Find where the given text appears and provide that cell's center as (x, y) coordinate. 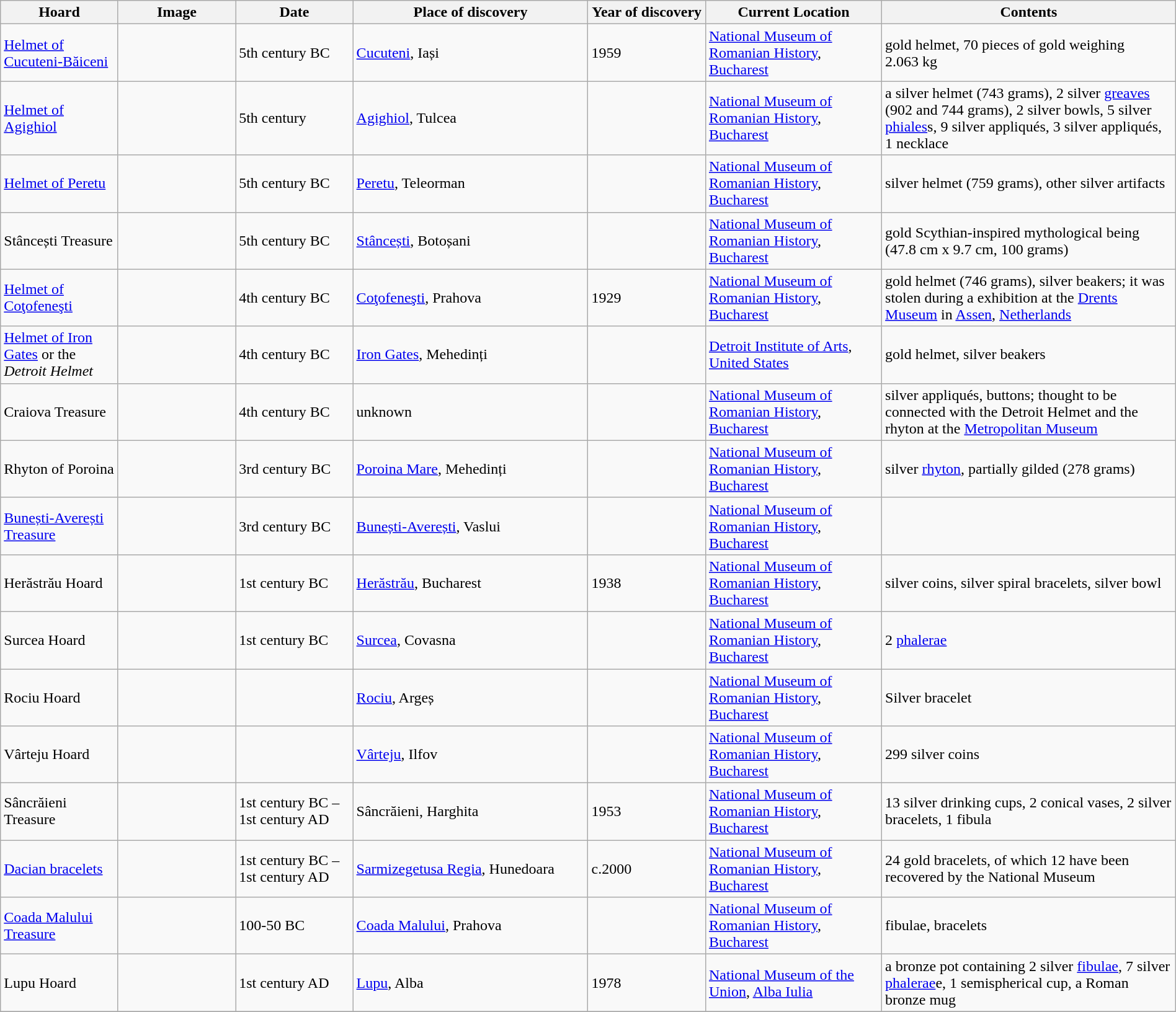
1978 (646, 983)
Vârteju, Ilfov (470, 755)
Helmet of Agighiol (60, 118)
24 gold bracelets, of which 12 have been recovered by the National Museum (1029, 869)
13 silver drinking cups, 2 conical vases, 2 silver bracelets, 1 fibula (1029, 812)
Stâncești, Botoșani (470, 241)
Stâncești Treasure (60, 241)
silver coins, silver spiral bracelets, silver bowl (1029, 583)
fibulae, bracelets (1029, 926)
299 silver coins (1029, 755)
c.2000 (646, 869)
Peretu, Teleorman (470, 184)
gold helmet, silver beakers (1029, 355)
Coţofeneşti, Prahova (470, 298)
Date (294, 12)
Agighiol, Tulcea (470, 118)
a bronze pot containing 2 silver fibulae, 7 silver phaleraee, 1 semispherical cup, a Roman bronze mug (1029, 983)
Surcea, Covasna (470, 640)
Sâncrăieni Treasure (60, 812)
gold helmet (746 grams), silver beakers; it was stolen during a exhibition at the Drents Museum in Assen, Netherlands (1029, 298)
Helmet of Iron Gates or the Detroit Helmet (60, 355)
unknown (470, 412)
Rociu Hoard (60, 697)
Poroina Mare, Mehedinți (470, 469)
Coada Malului, Prahova (470, 926)
Herăstrău Hoard (60, 583)
Hoard (60, 12)
Herăstrău, Bucharest (470, 583)
silver appliqués, buttons; thought to be connected with the Detroit Helmet and the rhyton at the Metropolitan Museum (1029, 412)
Bunești-Averești, Vaslui (470, 526)
Coada Malului Treasure (60, 926)
silver helmet (759 grams), other silver artifacts (1029, 184)
Image (176, 12)
gold helmet, 70 pieces of gold weighing 2.063 kg (1029, 53)
2 phalerae (1029, 640)
Surcea Hoard (60, 640)
Bunești-Averești Treasure (60, 526)
Place of discovery (470, 12)
Lupu Hoard (60, 983)
silver rhyton, partially gilded (278 grams) (1029, 469)
gold Scythian-inspired mythological being (47.8 cm x 9.7 cm, 100 grams) (1029, 241)
1959 (646, 53)
1929 (646, 298)
1953 (646, 812)
Cucuteni, Iași (470, 53)
1st century AD (294, 983)
Rhyton of Poroina (60, 469)
National Museum of the Union, Alba Iulia (793, 983)
Helmet of Coţofeneşti (60, 298)
100-50 BC (294, 926)
Silver bracelet (1029, 697)
1938 (646, 583)
Vârteju Hoard (60, 755)
Contents (1029, 12)
Year of discovery (646, 12)
Lupu, Alba (470, 983)
Current Location (793, 12)
Detroit Institute of Arts, United States (793, 355)
Helmet of Cucuteni-Băiceni (60, 53)
Sarmizegetusa Regia, Hunedoara (470, 869)
Dacian bracelets (60, 869)
Iron Gates, Mehedinți (470, 355)
Sâncrăieni, Harghita (470, 812)
Helmet of Peretu (60, 184)
5th century (294, 118)
Rociu, Argeș (470, 697)
Craiova Treasure (60, 412)
